Output the [X, Y] coordinate of the center of the cell containing the given text.  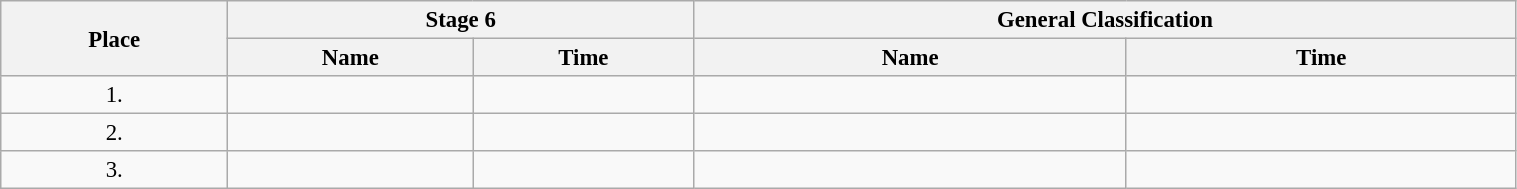
Stage 6 [461, 20]
1. [114, 95]
General Classification [1105, 20]
2. [114, 133]
3. [114, 170]
Place [114, 38]
